Provide the [X, Y] coordinate of the cell's center where the given text is located.  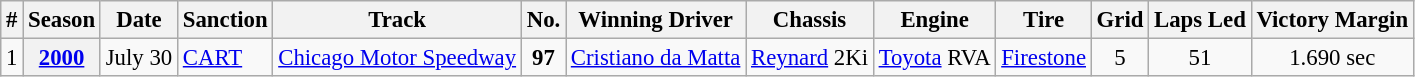
Cristiano da Matta [656, 58]
1 [12, 58]
Tire [1044, 20]
Reynard 2Ki [810, 58]
# [12, 20]
Season [62, 20]
Engine [934, 20]
2000 [62, 58]
1.690 sec [1332, 58]
Sanction [224, 20]
Victory Margin [1332, 20]
51 [1200, 58]
5 [1120, 58]
July 30 [138, 58]
No. [543, 20]
Laps Led [1200, 20]
CART [224, 58]
97 [543, 58]
Firestone [1044, 58]
Track [397, 20]
Toyota RVA [934, 58]
Date [138, 20]
Grid [1120, 20]
Chicago Motor Speedway [397, 58]
Chassis [810, 20]
Winning Driver [656, 20]
